Pinpoint the cell where the given text exists, returning its [x, y] midpoint coordinate. 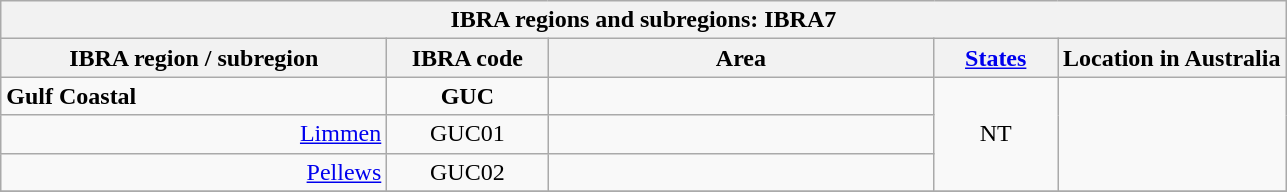
Pellews [194, 172]
Limmen [194, 134]
NT [996, 134]
IBRA code [468, 58]
IBRA regions and subregions: IBRA7 [644, 20]
Area [741, 58]
GUC [468, 96]
GUC02 [468, 172]
GUC01 [468, 134]
States [996, 58]
Gulf Coastal [194, 96]
IBRA region / subregion [194, 58]
Location in Australia [1172, 58]
